Extract the (x, y) coordinate from the center of the cell holding the provided text.  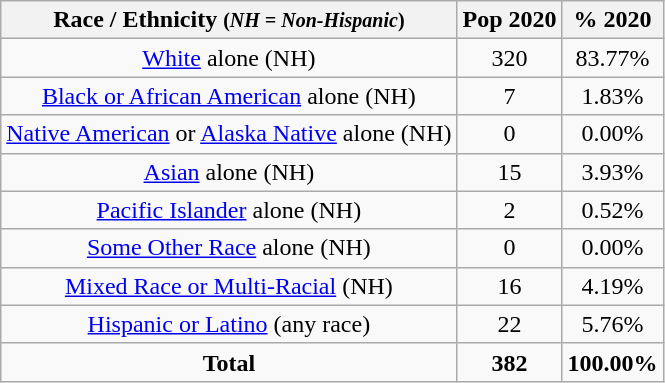
7 (510, 96)
382 (510, 362)
% 2020 (612, 20)
16 (510, 286)
Hispanic or Latino (any race) (229, 324)
83.77% (612, 58)
Asian alone (NH) (229, 172)
Native American or Alaska Native alone (NH) (229, 134)
320 (510, 58)
Some Other Race alone (NH) (229, 248)
2 (510, 210)
0.52% (612, 210)
22 (510, 324)
Black or African American alone (NH) (229, 96)
White alone (NH) (229, 58)
Mixed Race or Multi-Racial (NH) (229, 286)
Pacific Islander alone (NH) (229, 210)
4.19% (612, 286)
Pop 2020 (510, 20)
3.93% (612, 172)
15 (510, 172)
100.00% (612, 362)
Total (229, 362)
1.83% (612, 96)
5.76% (612, 324)
Race / Ethnicity (NH = Non-Hispanic) (229, 20)
